Pinpoint the cell where the given text exists, returning its [X, Y] midpoint coordinate. 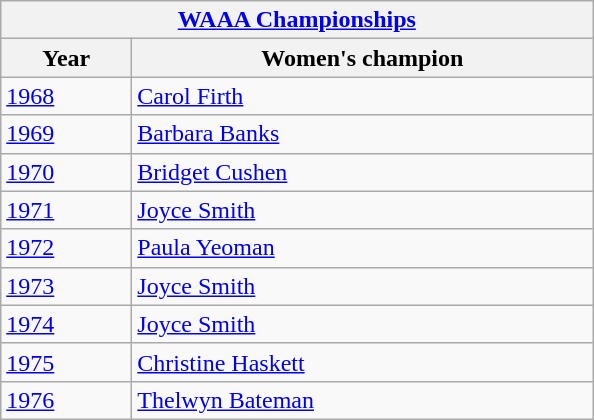
1974 [66, 324]
Bridget Cushen [362, 172]
Year [66, 58]
1969 [66, 134]
Women's champion [362, 58]
Carol Firth [362, 96]
1971 [66, 210]
Christine Haskett [362, 362]
1968 [66, 96]
Thelwyn Bateman [362, 400]
1973 [66, 286]
Paula Yeoman [362, 248]
1970 [66, 172]
Barbara Banks [362, 134]
1976 [66, 400]
1975 [66, 362]
WAAA Championships [297, 20]
1972 [66, 248]
